Return (x, y) of the center of cell containing provided text 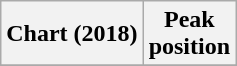
Peakposition (189, 34)
Chart (2018) (72, 34)
